Scan for the cell matching the given text and deliver its [x, y] coordinate at center. 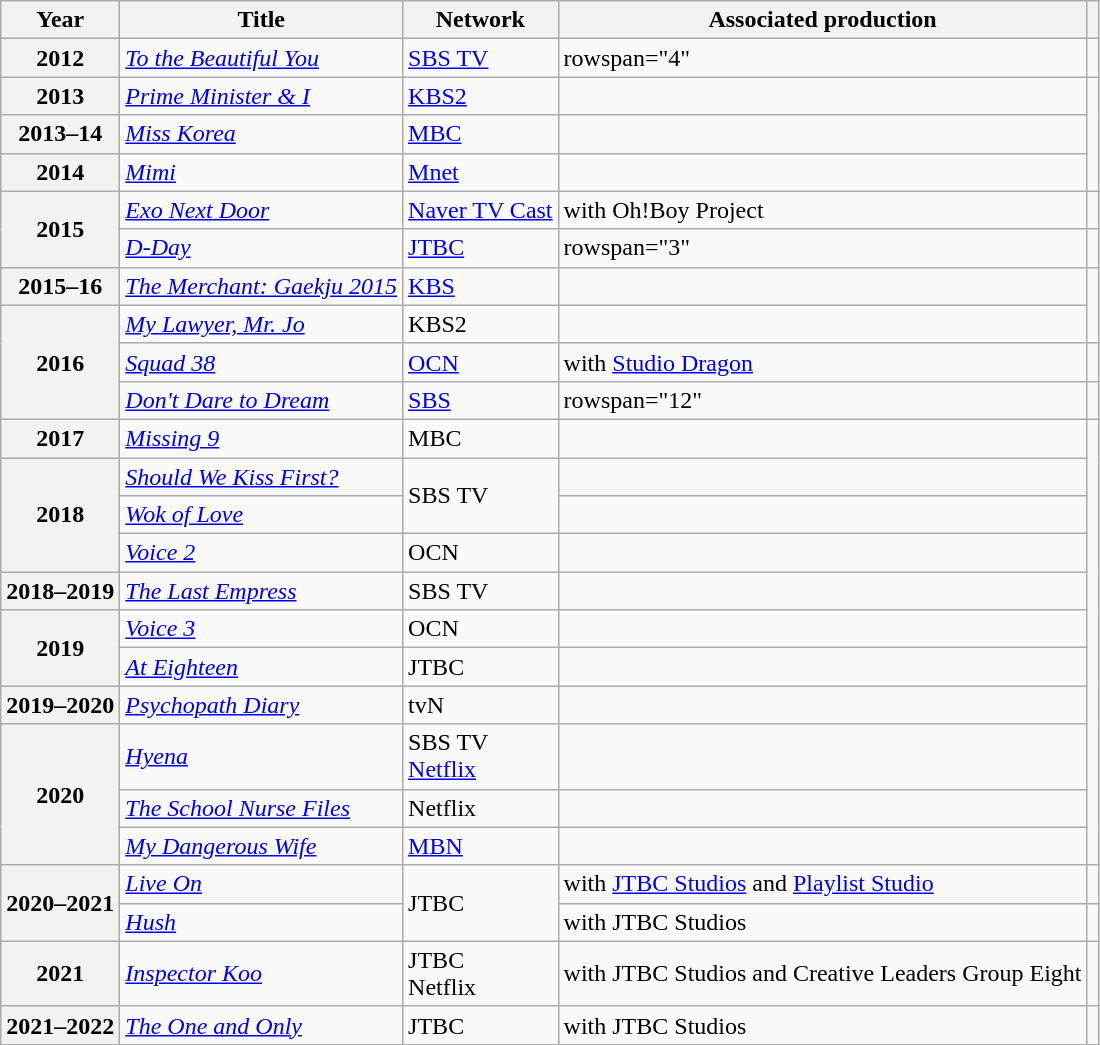
Exo Next Door [262, 210]
Netflix [480, 808]
Prime Minister & I [262, 96]
At Eighteen [262, 667]
2015–16 [60, 286]
2021–2022 [60, 1025]
Mnet [480, 172]
2013 [60, 96]
Miss Korea [262, 134]
2019 [60, 648]
My Dangerous Wife [262, 846]
with JTBC Studios and Creative Leaders Group Eight [822, 974]
Missing 9 [262, 438]
Psychopath Diary [262, 705]
rowspan="12" [822, 400]
My Lawyer, Mr. Jo [262, 324]
2019–2020 [60, 705]
with Studio Dragon [822, 362]
Mimi [262, 172]
2015 [60, 229]
Should We Kiss First? [262, 477]
tvN [480, 705]
The School Nurse Files [262, 808]
Live On [262, 884]
Title [262, 20]
Naver TV Cast [480, 210]
2013–14 [60, 134]
2021 [60, 974]
Hush [262, 922]
2014 [60, 172]
Wok of Love [262, 515]
Squad 38 [262, 362]
2020 [60, 794]
2018–2019 [60, 591]
2012 [60, 58]
SBS TVNetflix [480, 756]
with Oh!Boy Project [822, 210]
D-Day [262, 248]
Network [480, 20]
JTBCNetflix [480, 974]
To the Beautiful You [262, 58]
2018 [60, 515]
Inspector Koo [262, 974]
Associated production [822, 20]
Year [60, 20]
Hyena [262, 756]
with JTBC Studios and Playlist Studio [822, 884]
2017 [60, 438]
Voice 3 [262, 629]
rowspan="4" [822, 58]
Don't Dare to Dream [262, 400]
MBN [480, 846]
The Last Empress [262, 591]
Voice 2 [262, 553]
SBS [480, 400]
2020–2021 [60, 903]
rowspan="3" [822, 248]
KBS [480, 286]
2016 [60, 362]
The Merchant: Gaekju 2015 [262, 286]
The One and Only [262, 1025]
